Return [X, Y] of the center of cell containing provided text 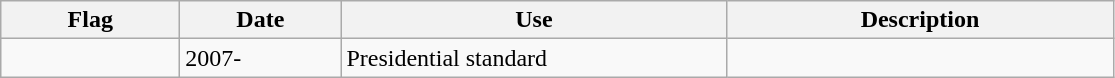
Presidential standard [534, 58]
Use [534, 20]
Description [920, 20]
Date [260, 20]
Flag [90, 20]
2007- [260, 58]
